Provide the (X, Y) coordinate of the cell's center where the given text is located.  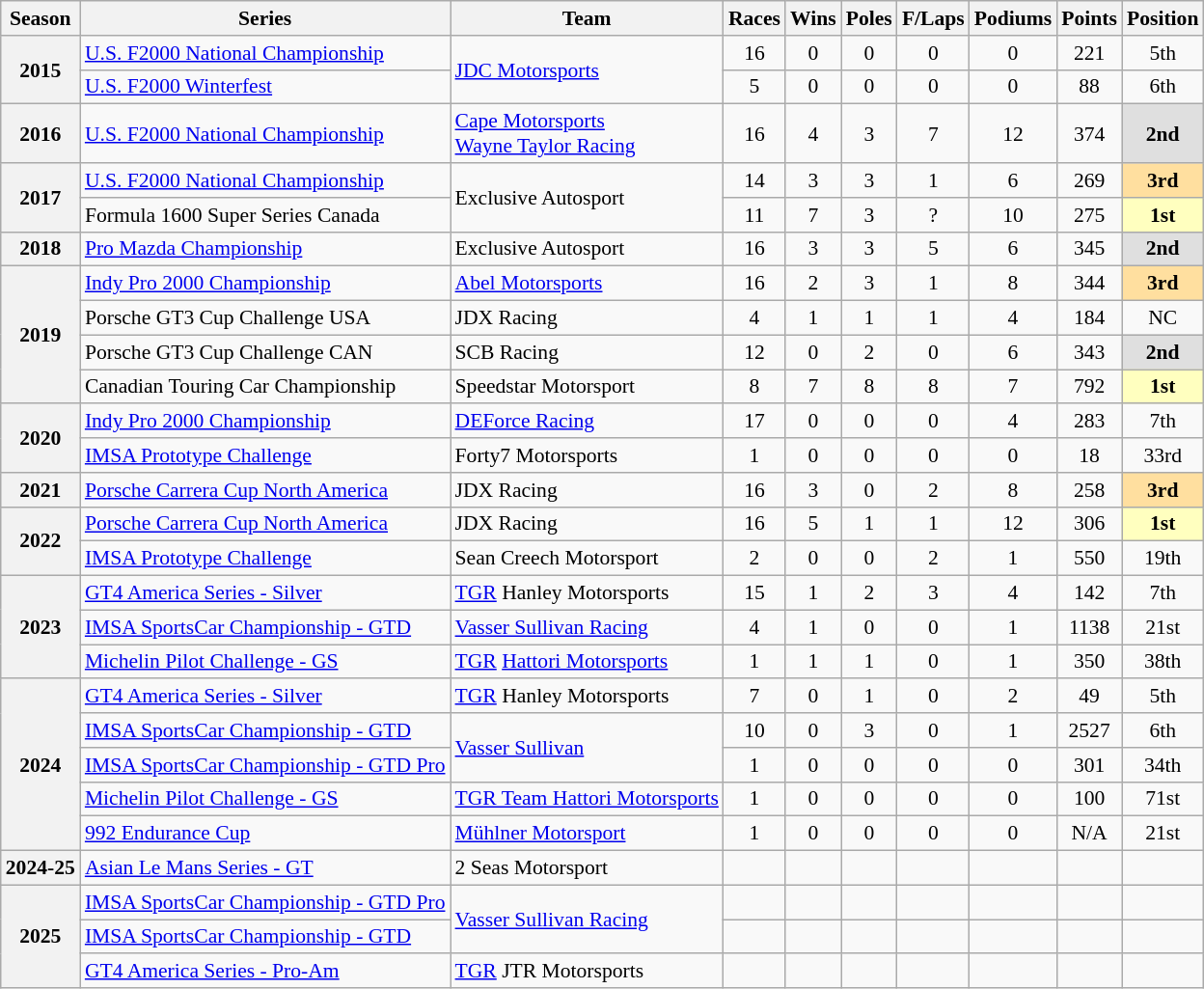
Asian Le Mans Series - GT (265, 868)
258 (1089, 490)
2022 (41, 540)
2020 (41, 438)
Poles (869, 18)
49 (1089, 697)
DEForce Racing (587, 422)
2021 (41, 490)
Wins (813, 18)
Abel Motorsports (587, 284)
1138 (1089, 627)
TGR Hattori Motorsports (587, 662)
Team (587, 18)
88 (1089, 87)
306 (1089, 524)
N/A (1089, 834)
2016 (41, 133)
71st (1163, 799)
GT4 America Series - Pro-Am (265, 972)
Mühlner Motorsport (587, 834)
18 (1089, 455)
221 (1089, 53)
TGR Team Hattori Motorsports (587, 799)
17 (754, 422)
2024-25 (41, 868)
Forty7 Motorsports (587, 455)
2018 (41, 249)
275 (1089, 215)
Podiums (1013, 18)
F/Laps (934, 18)
2 Seas Motorsport (587, 868)
344 (1089, 284)
38th (1163, 662)
Porsche GT3 Cup Challenge USA (265, 318)
2025 (41, 936)
100 (1089, 799)
792 (1089, 387)
11 (754, 215)
SCB Racing (587, 352)
184 (1089, 318)
269 (1089, 180)
374 (1089, 133)
Canadian Touring Car Championship (265, 387)
2015 (41, 69)
Pro Mazda Championship (265, 249)
283 (1089, 422)
2024 (41, 765)
33rd (1163, 455)
15 (754, 593)
TGR JTR Motorsports (587, 972)
? (934, 215)
2527 (1089, 730)
19th (1163, 559)
550 (1089, 559)
Sean Creech Motorsport (587, 559)
Speedstar Motorsport (587, 387)
Series (265, 18)
301 (1089, 765)
JDC Motorsports (587, 69)
343 (1089, 352)
2019 (41, 335)
14 (754, 180)
NC (1163, 318)
Cape Motorsports Wayne Taylor Racing (587, 133)
142 (1089, 593)
992 Endurance Cup (265, 834)
34th (1163, 765)
2023 (41, 627)
Season (41, 18)
Races (754, 18)
Vasser Sullivan (587, 747)
350 (1089, 662)
Porsche GT3 Cup Challenge CAN (265, 352)
Position (1163, 18)
Points (1089, 18)
U.S. F2000 Winterfest (265, 87)
Formula 1600 Super Series Canada (265, 215)
345 (1089, 249)
2017 (41, 197)
